From the cell containing the given text, extract its center point as [x, y] coordinate. 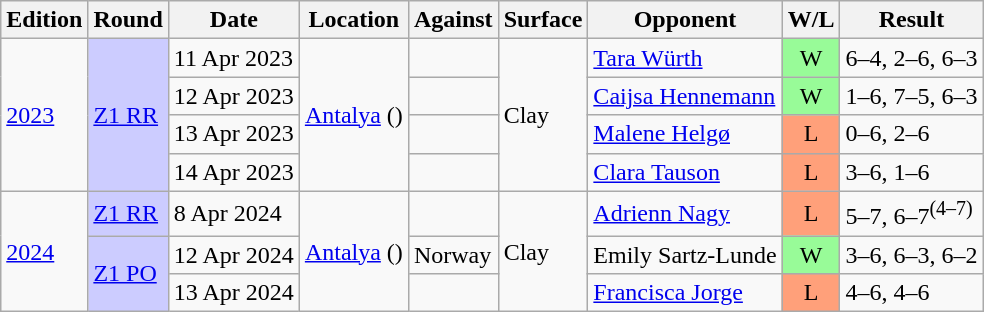
Date [234, 20]
13 Apr 2024 [234, 293]
Francisca Jorge [685, 293]
0–6, 2–6 [912, 134]
11 Apr 2023 [234, 58]
Against [453, 20]
3–6, 6–3, 6–2 [912, 255]
W/L [811, 20]
Clara Tauson [685, 172]
12 Apr 2024 [234, 255]
Adrienn Nagy [685, 214]
Edition [44, 20]
Caijsa Hennemann [685, 96]
3–6, 1–6 [912, 172]
2024 [44, 252]
6–4, 2–6, 6–3 [912, 58]
Norway [453, 255]
5–7, 6–7(4–7) [912, 214]
12 Apr 2023 [234, 96]
Malene Helgø [685, 134]
Z1 PO [128, 274]
14 Apr 2023 [234, 172]
Emily Sartz-Lunde [685, 255]
Surface [543, 20]
Round [128, 20]
1–6, 7–5, 6–3 [912, 96]
Opponent [685, 20]
Location [354, 20]
13 Apr 2023 [234, 134]
8 Apr 2024 [234, 214]
2023 [44, 115]
Result [912, 20]
Tara Würth [685, 58]
4–6, 4–6 [912, 293]
